Search for the cell housing the specified text and yield its (X, Y) center coordinate. 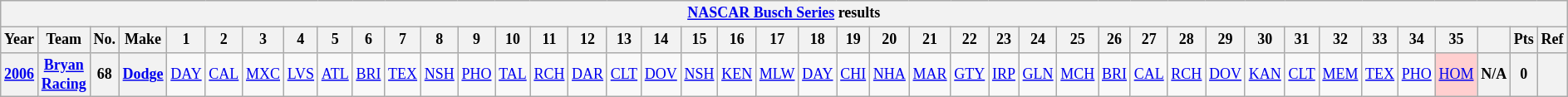
Dodge (143, 75)
Year (20, 40)
24 (1038, 40)
34 (1416, 40)
30 (1265, 40)
Team (63, 40)
0 (1524, 75)
26 (1115, 40)
NASCAR Busch Series results (784, 13)
23 (1004, 40)
7 (403, 40)
CHI (853, 75)
21 (930, 40)
27 (1148, 40)
MEM (1340, 75)
KAN (1265, 75)
12 (588, 40)
16 (737, 40)
TAL (513, 75)
NHA (890, 75)
31 (1301, 40)
22 (970, 40)
9 (477, 40)
25 (1078, 40)
MAR (930, 75)
13 (623, 40)
MCH (1078, 75)
IRP (1004, 75)
5 (335, 40)
KEN (737, 75)
Ref (1552, 40)
8 (439, 40)
1 (186, 40)
MLW (776, 75)
35 (1456, 40)
15 (700, 40)
Make (143, 40)
14 (661, 40)
28 (1187, 40)
GLN (1038, 75)
17 (776, 40)
2 (224, 40)
20 (890, 40)
18 (818, 40)
3 (263, 40)
Pts (1524, 40)
33 (1380, 40)
LVS (301, 75)
ATL (335, 75)
19 (853, 40)
No. (105, 40)
GTY (970, 75)
11 (549, 40)
68 (105, 75)
32 (1340, 40)
MXC (263, 75)
HOM (1456, 75)
29 (1226, 40)
6 (369, 40)
4 (301, 40)
Bryan Racing (63, 75)
10 (513, 40)
DAR (588, 75)
N/A (1494, 75)
2006 (20, 75)
